Identify which cell holds the provided text, then report its (X, Y) central coordinate. 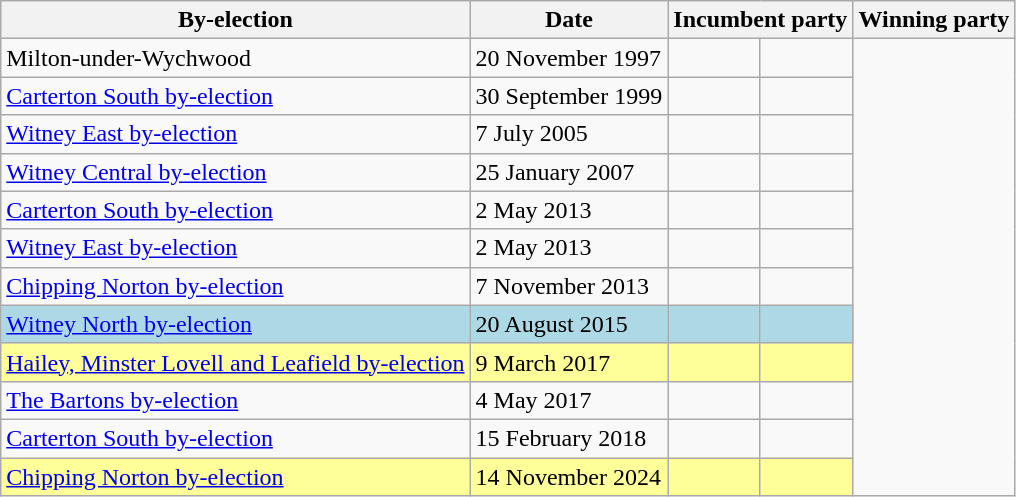
15 February 2018 (569, 438)
30 September 1999 (569, 96)
14 November 2024 (569, 477)
7 July 2005 (569, 134)
25 January 2007 (569, 172)
The Bartons by-election (236, 400)
Witney North by-election (236, 324)
Winning party (934, 20)
Incumbent party (760, 20)
9 March 2017 (569, 362)
Hailey, Minster Lovell and Leafield by-election (236, 362)
Witney Central by-election (236, 172)
By-election (236, 20)
7 November 2013 (569, 286)
20 November 1997 (569, 58)
Date (569, 20)
4 May 2017 (569, 400)
Milton-under-Wychwood (236, 58)
20 August 2015 (569, 324)
